For the text-containing cell, return its midpoint in [x, y] coordinate format. 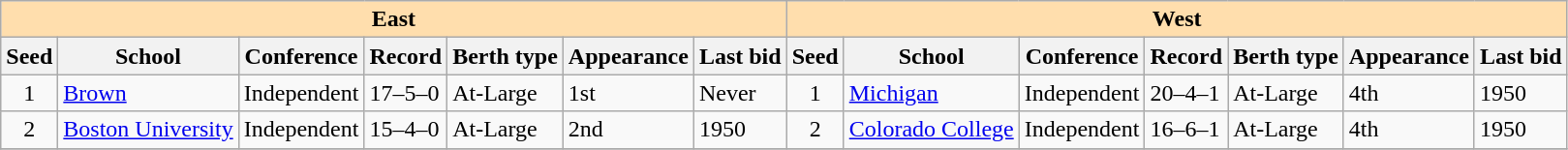
17–5–0 [406, 93]
Michigan [932, 93]
Brown [148, 93]
1st [628, 93]
20–4–1 [1186, 93]
Boston University [148, 130]
2nd [628, 130]
Colorado College [932, 130]
West [1177, 19]
15–4–0 [406, 130]
16–6–1 [1186, 130]
East [393, 19]
Never [740, 93]
